Capture the cell that displays the provided text and extract its [x, y] central coordinate. 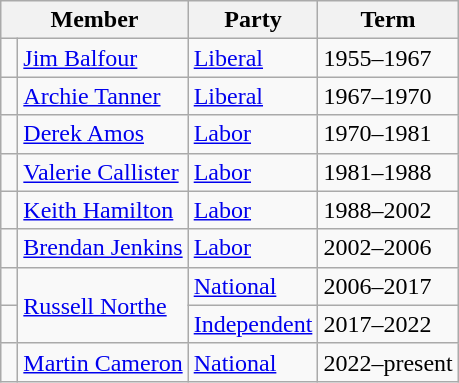
Keith Hamilton [103, 210]
1955–1967 [388, 58]
Brendan Jenkins [103, 248]
Member [94, 20]
Term [388, 20]
Independent [253, 324]
2002–2006 [388, 248]
2022–present [388, 362]
Archie Tanner [103, 96]
1988–2002 [388, 210]
Derek Amos [103, 134]
Russell Northe [103, 305]
2017–2022 [388, 324]
2006–2017 [388, 286]
1967–1970 [388, 96]
1970–1981 [388, 134]
Party [253, 20]
1981–1988 [388, 172]
Valerie Callister [103, 172]
Jim Balfour [103, 58]
Martin Cameron [103, 362]
